Determine the [X, Y] coordinate at the center of the cell enclosing the given text.  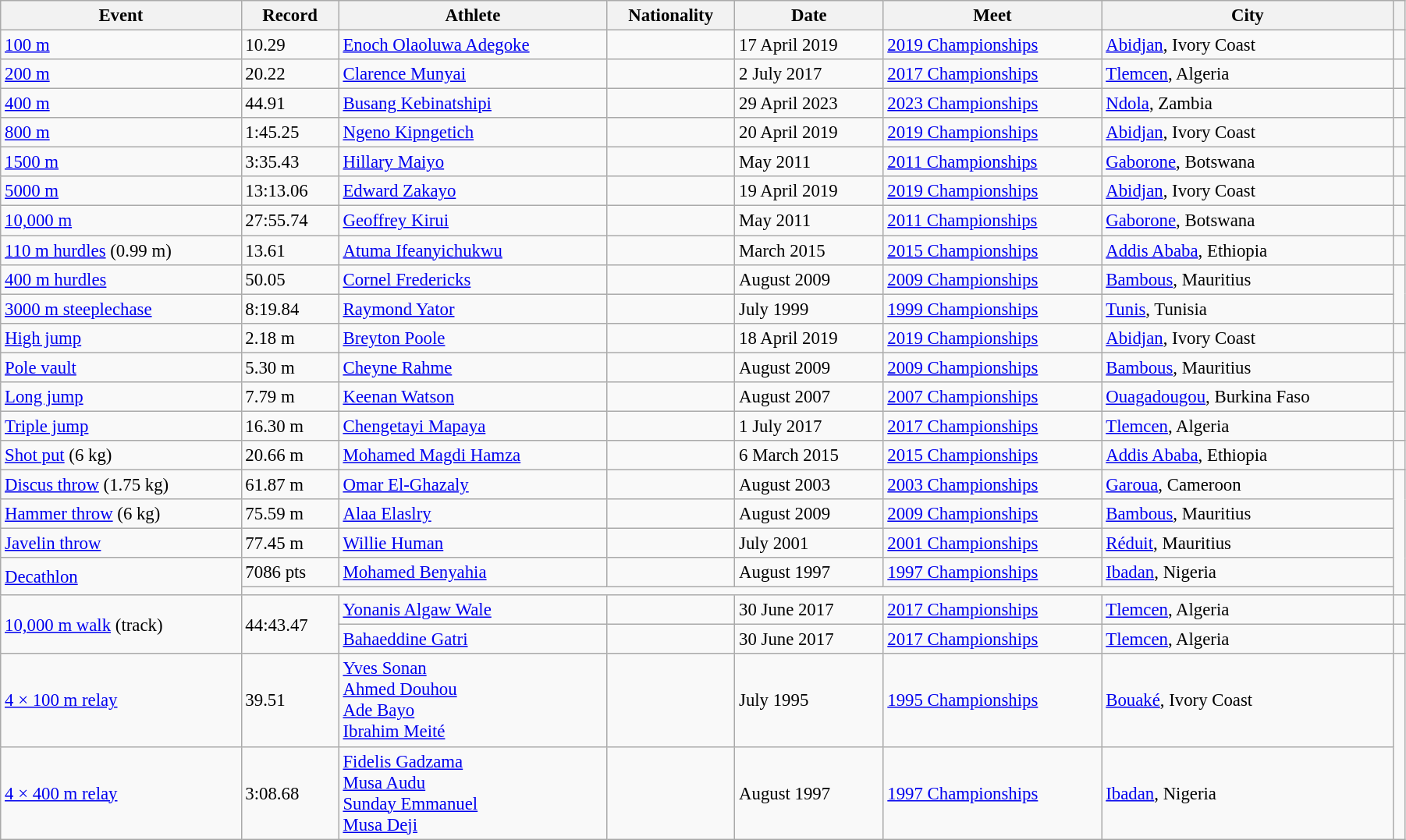
Geoffrey Kirui [473, 221]
Alaa Elaslry [473, 514]
8:19.84 [290, 309]
400 m hurdles [121, 279]
Raymond Yator [473, 309]
Nationality [671, 16]
44:43.47 [290, 624]
4 × 400 m relay [121, 792]
2001 Championships [992, 544]
7086 pts [290, 572]
2007 Championships [992, 397]
Breyton Poole [473, 338]
Long jump [121, 397]
5.30 m [290, 367]
75.59 m [290, 514]
800 m [121, 133]
Mohamed Magdi Hamza [473, 455]
Mohamed Benyahia [473, 572]
200 m [121, 74]
Chengetayi Mapaya [473, 426]
4 × 100 m relay [121, 700]
18 April 2019 [809, 338]
1500 m [121, 162]
Tunis, Tunisia [1248, 309]
Fidelis GadzamaMusa AuduSunday EmmanuelMusa Deji [473, 792]
Event [121, 16]
19 April 2019 [809, 191]
Pole vault [121, 367]
Omar El-Ghazaly [473, 484]
13:13.06 [290, 191]
March 2015 [809, 250]
16.30 m [290, 426]
3000 m steeplechase [121, 309]
39.51 [290, 700]
13.61 [290, 250]
50.05 [290, 279]
400 m [121, 104]
1 July 2017 [809, 426]
1:45.25 [290, 133]
20.22 [290, 74]
Garoua, Cameroon [1248, 484]
29 April 2023 [809, 104]
Ouagadougou, Burkina Faso [1248, 397]
Discus throw (1.75 kg) [121, 484]
Decathlon [121, 576]
Yves SonanAhmed DouhouAde BayoIbrahim Meité [473, 700]
7.79 m [290, 397]
Bouaké, Ivory Coast [1248, 700]
1995 Championships [992, 700]
Réduit, Mauritius [1248, 544]
Edward Zakayo [473, 191]
Triple jump [121, 426]
Javelin throw [121, 544]
5000 m [121, 191]
Athlete [473, 16]
17 April 2019 [809, 45]
Hillary Maiyo [473, 162]
2.18 m [290, 338]
10,000 m walk (track) [121, 624]
Bahaeddine Gatri [473, 640]
Atuma Ifeanyichukwu [473, 250]
Keenan Watson [473, 397]
July 1999 [809, 309]
61.87 m [290, 484]
Clarence Munyai [473, 74]
Shot put (6 kg) [121, 455]
Cheyne Rahme [473, 367]
10,000 m [121, 221]
3:08.68 [290, 792]
20.66 m [290, 455]
Ngeno Kipngetich [473, 133]
2 July 2017 [809, 74]
20 April 2019 [809, 133]
August 2003 [809, 484]
Cornel Fredericks [473, 279]
Date [809, 16]
1999 Championships [992, 309]
Hammer throw (6 kg) [121, 514]
10.29 [290, 45]
Enoch Olaoluwa Adegoke [473, 45]
3:35.43 [290, 162]
Busang Kebinatshipi [473, 104]
High jump [121, 338]
27:55.74 [290, 221]
City [1248, 16]
July 1995 [809, 700]
6 March 2015 [809, 455]
2003 Championships [992, 484]
2023 Championships [992, 104]
July 2001 [809, 544]
Record [290, 16]
Ndola, Zambia [1248, 104]
Willie Human [473, 544]
Meet [992, 16]
August 2007 [809, 397]
Yonanis Algaw Wale [473, 610]
100 m [121, 45]
44.91 [290, 104]
77.45 m [290, 544]
110 m hurdles (0.99 m) [121, 250]
